From the cell containing the given text, extract its center point as [x, y] coordinate. 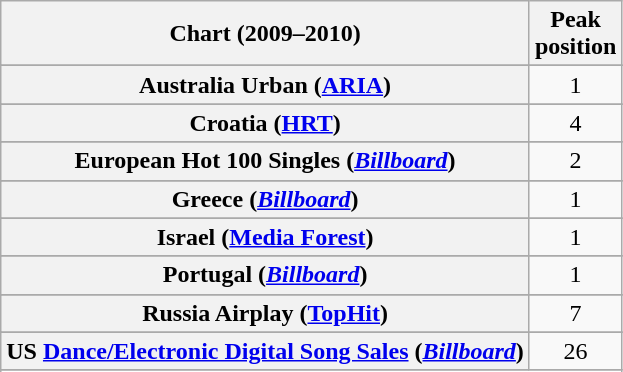
Chart (2009–2010) [266, 34]
Russia Airplay (TopHit) [266, 313]
Australia Urban (ARIA) [266, 85]
Peakposition [575, 34]
Israel (Media Forest) [266, 237]
4 [575, 123]
26 [575, 351]
Greece (Billboard) [266, 199]
2 [575, 161]
US Dance/Electronic Digital Song Sales (Billboard) [266, 351]
Croatia (HRT) [266, 123]
European Hot 100 Singles (Billboard) [266, 161]
Portugal (Billboard) [266, 275]
7 [575, 313]
